Provide the [X, Y] coordinate of the cell's center where the given text is located.  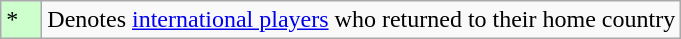
Denotes international players who returned to their home country [362, 20]
* [22, 20]
